Return the (x, y) coordinate for the center point of the cell that contains the specified text.  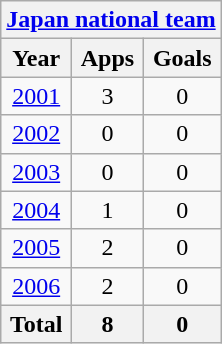
3 (108, 96)
2002 (36, 134)
2003 (36, 172)
2006 (36, 286)
1 (108, 210)
Goals (182, 58)
Japan national team (111, 20)
Total (36, 324)
8 (108, 324)
2005 (36, 248)
Apps (108, 58)
2004 (36, 210)
Year (36, 58)
2001 (36, 96)
